Scan for the cell matching the given text and deliver its [X, Y] coordinate at center. 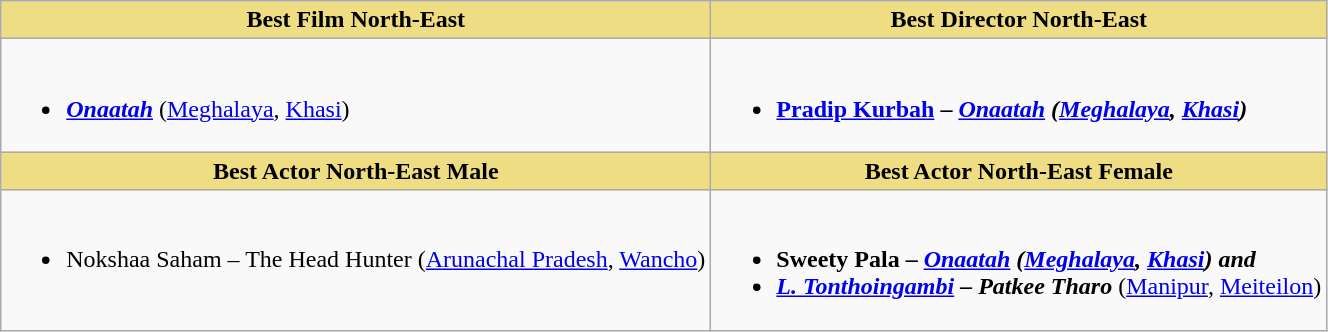
Best Director North-East [1019, 20]
Onaatah (Meghalaya, Khasi) [356, 96]
Sweety Pala – Onaatah (Meghalaya, Khasi) andL. Tonthoingambi – Patkee Tharo (Manipur, Meiteilon) [1019, 260]
Nokshaa Saham – The Head Hunter (Arunachal Pradesh, Wancho) [356, 260]
Best Actor North-East Male [356, 171]
Pradip Kurbah – Onaatah (Meghalaya, Khasi) [1019, 96]
Best Film North-East [356, 20]
Best Actor North-East Female [1019, 171]
